Find where the given text appears and provide that cell's center as (X, Y) coordinate. 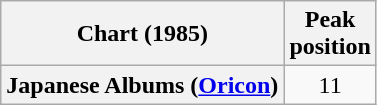
Chart (1985) (142, 34)
11 (330, 85)
Japanese Albums (Oricon) (142, 85)
Peak position (330, 34)
